Scan for the cell matching the given text and deliver its (X, Y) coordinate at center. 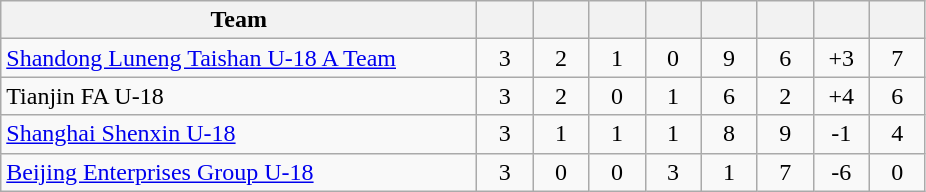
4 (897, 134)
+3 (841, 58)
+4 (841, 96)
Shanghai Shenxin U-18 (239, 134)
Team (239, 20)
8 (729, 134)
Beijing Enterprises Group U-18 (239, 172)
-6 (841, 172)
-1 (841, 134)
Tianjin FA U-18 (239, 96)
Shandong Luneng Taishan U-18 A Team (239, 58)
